From the cell containing the given text, extract its center point as [x, y] coordinate. 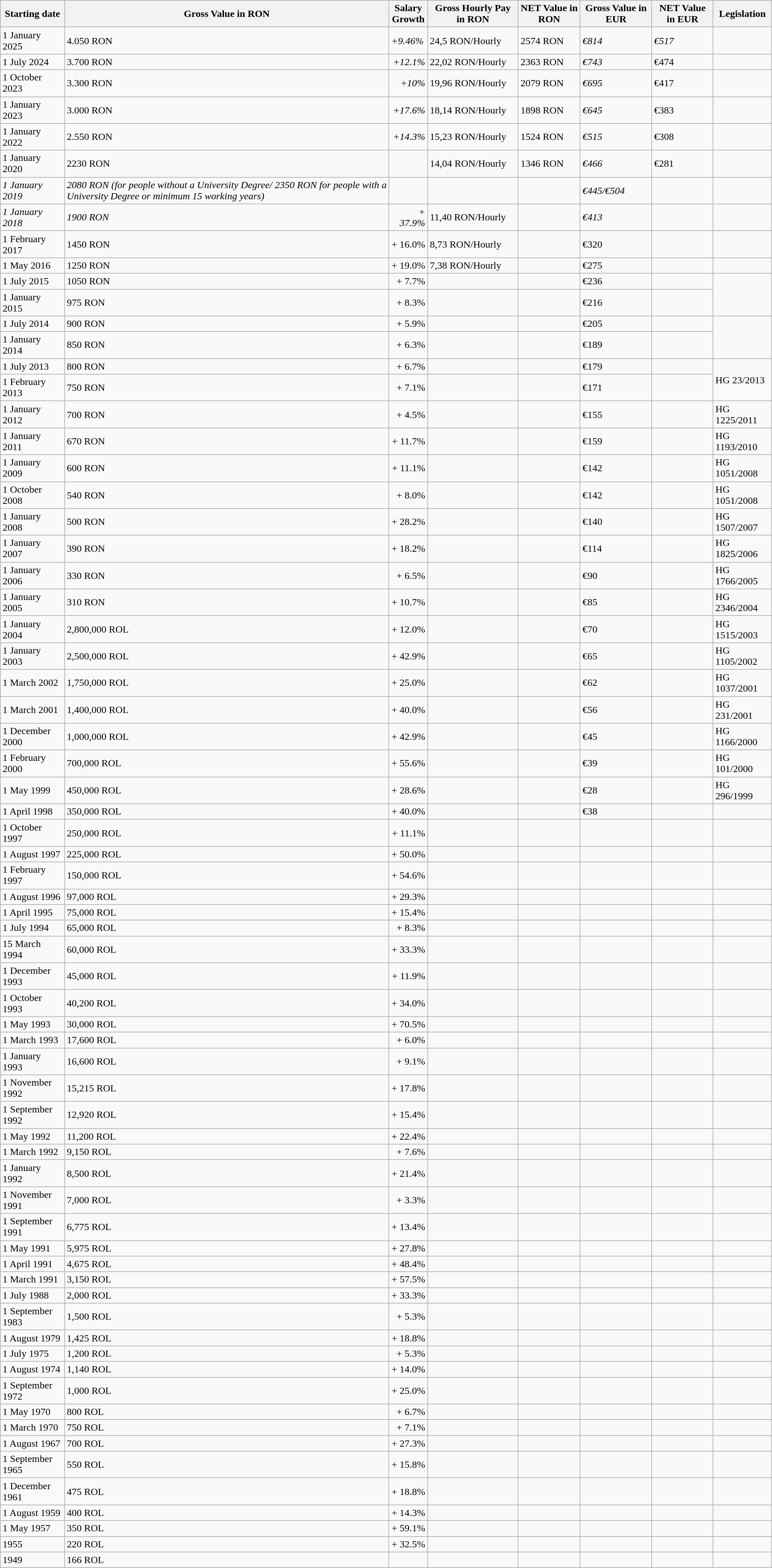
+ 14.0% [408, 1369]
700,000 ROL [227, 763]
1524 RON [549, 137]
€38 [616, 812]
1,200 ROL [227, 1353]
17,600 ROL [227, 1040]
6,775 ROL [227, 1227]
€320 [616, 244]
HG 296/1999 [742, 791]
+ 12.0% [408, 629]
330 RON [227, 575]
1 April 1991 [33, 1264]
2079 RON [549, 83]
+ 14.3% [408, 1513]
€56 [616, 710]
+ 28.6% [408, 791]
1 August 1979 [33, 1338]
HG 1105/2002 [742, 656]
+ 6.5% [408, 575]
900 RON [227, 324]
1 March 2001 [33, 710]
1 August 1959 [33, 1513]
1 September 1972 [33, 1391]
€205 [616, 324]
€114 [616, 549]
1,425 ROL [227, 1338]
16,600 ROL [227, 1061]
+ 11.9% [408, 976]
+ 6.3% [408, 345]
1 March 1970 [33, 1428]
1 January 1992 [33, 1174]
97,000 ROL [227, 897]
NET Value in EUR [683, 14]
15 March 1994 [33, 949]
1 August 1997 [33, 854]
670 RON [227, 442]
1346 RON [549, 163]
+ 9.1% [408, 1061]
9,150 ROL [227, 1152]
1 January 2009 [33, 468]
HG 1225/2011 [742, 414]
166 ROL [227, 1560]
14,04 RON/Hourly [473, 163]
2230 RON [227, 163]
€695 [616, 83]
+ 4.5% [408, 414]
+ 27.8% [408, 1248]
800 RON [227, 366]
1 January 2004 [33, 629]
1 February 2000 [33, 763]
+ 3.3% [408, 1200]
1050 RON [227, 281]
+12.1% [408, 62]
4.050 RON [227, 40]
30,000 ROL [227, 1024]
15,215 ROL [227, 1089]
700 RON [227, 414]
2.550 RON [227, 137]
65,000 ROL [227, 928]
+ 7.7% [408, 281]
1 October 1997 [33, 833]
1 December 1993 [33, 976]
2,500,000 ROL [227, 656]
1 October 1993 [33, 1003]
400 ROL [227, 1513]
1250 RON [227, 265]
+ 15.8% [408, 1465]
1 January 2014 [33, 345]
HG 1193/2010 [742, 442]
NET Value in RON [549, 14]
SalaryGrowth [408, 14]
€466 [616, 163]
8,73 RON/Hourly [473, 244]
1 May 1993 [33, 1024]
475 ROL [227, 1491]
€179 [616, 366]
4,675 ROL [227, 1264]
€236 [616, 281]
850 RON [227, 345]
11,200 ROL [227, 1136]
150,000 ROL [227, 876]
€171 [616, 388]
1,140 ROL [227, 1369]
€517 [683, 40]
800 ROL [227, 1412]
2363 RON [549, 62]
7,38 RON/Hourly [473, 265]
+ 7.6% [408, 1152]
1 October 2008 [33, 495]
+ 29.3% [408, 897]
1 January 1993 [33, 1061]
1 May 1999 [33, 791]
€474 [683, 62]
1 January 2018 [33, 217]
3.000 RON [227, 110]
1,750,000 ROL [227, 682]
450,000 ROL [227, 791]
225,000 ROL [227, 854]
1949 [33, 1560]
HG 23/2013 [742, 380]
1 January 2022 [33, 137]
1 January 2007 [33, 549]
750 ROL [227, 1428]
Gross Value in RON [227, 14]
60,000 ROL [227, 949]
€65 [616, 656]
1 July 2024 [33, 62]
12,920 ROL [227, 1115]
+ 70.5% [408, 1024]
Legislation [742, 14]
Gross Value in EUR [616, 14]
1 July 1975 [33, 1353]
1 May 1991 [33, 1248]
550 ROL [227, 1465]
+14.3% [408, 137]
975 RON [227, 302]
15,23 RON/Hourly [473, 137]
1898 RON [549, 110]
€39 [616, 763]
1 November 1991 [33, 1200]
Starting date [33, 14]
24,5 RON/Hourly [473, 40]
1 January 2011 [33, 442]
350 ROL [227, 1528]
1 September 1965 [33, 1465]
+ 55.6% [408, 763]
+ 50.0% [408, 854]
600 RON [227, 468]
220 ROL [227, 1544]
€515 [616, 137]
40,200 ROL [227, 1003]
1 April 1998 [33, 812]
1 February 2017 [33, 244]
19,96 RON/Hourly [473, 83]
Gross Hourly Pay in RON [473, 14]
€445/€504 [616, 191]
1 January 2020 [33, 163]
1,000 ROL [227, 1391]
5,975 ROL [227, 1248]
1 July 1988 [33, 1295]
HG 1766/2005 [742, 575]
+ 32.5% [408, 1544]
7,000 ROL [227, 1200]
1 May 1970 [33, 1412]
1 January 2012 [33, 414]
1,500 ROL [227, 1316]
1 July 2013 [33, 366]
HG 1507/2007 [742, 522]
310 RON [227, 602]
1 September 1992 [33, 1115]
1 November 1992 [33, 1089]
8,500 ROL [227, 1174]
+10% [408, 83]
€189 [616, 345]
+ 59.1% [408, 1528]
1 December 1961 [33, 1491]
1 February 2013 [33, 388]
+ 22.4% [408, 1136]
+9.46% [408, 40]
+ 57.5% [408, 1280]
€70 [616, 629]
+ 5.9% [408, 324]
1 March 1992 [33, 1152]
+ 48.4% [408, 1264]
HG 1166/2000 [742, 737]
500 RON [227, 522]
250,000 ROL [227, 833]
3.300 RON [227, 83]
+ 28.2% [408, 522]
1 January 2006 [33, 575]
+ 10.7% [408, 602]
350,000 ROL [227, 812]
HG 1825/2006 [742, 549]
+ 16.0% [408, 244]
2080 RON (for people without a University Degree/ 2350 RON for people with a University Degree or minimum 15 working years) [227, 191]
+ 54.6% [408, 876]
1 February 1997 [33, 876]
HG 231/2001 [742, 710]
€216 [616, 302]
€90 [616, 575]
2,000 ROL [227, 1295]
1450 RON [227, 244]
€28 [616, 791]
1955 [33, 1544]
2574 RON [549, 40]
1 March 1991 [33, 1280]
750 RON [227, 388]
540 RON [227, 495]
€159 [616, 442]
€85 [616, 602]
1 July 1994 [33, 928]
€281 [683, 163]
45,000 ROL [227, 976]
2,800,000 ROL [227, 629]
1 April 1995 [33, 912]
€155 [616, 414]
1 December 2000 [33, 737]
11,40 RON/Hourly [473, 217]
HG 1037/2001 [742, 682]
1900 RON [227, 217]
1 October 2023 [33, 83]
+ 8.0% [408, 495]
1 January 2019 [33, 191]
1 January 2025 [33, 40]
1 September 1983 [33, 1316]
HG 101/2000 [742, 763]
€417 [683, 83]
€140 [616, 522]
1 March 2002 [33, 682]
1,400,000 ROL [227, 710]
+ 21.4% [408, 1174]
390 RON [227, 549]
+ 27.3% [408, 1443]
700 ROL [227, 1443]
€308 [683, 137]
+ 37.9% [408, 217]
1 August 1996 [33, 897]
€814 [616, 40]
1 January 2015 [33, 302]
3.700 RON [227, 62]
1 January 2003 [33, 656]
+ 34.0% [408, 1003]
1 August 1967 [33, 1443]
HG 1515/2003 [742, 629]
1 January 2008 [33, 522]
1 May 2016 [33, 265]
1 May 1992 [33, 1136]
22,02 RON/Hourly [473, 62]
+ 13.4% [408, 1227]
€743 [616, 62]
+17.6% [408, 110]
€275 [616, 265]
+ 11.7% [408, 442]
1 January 2023 [33, 110]
+ 18.2% [408, 549]
€383 [683, 110]
€62 [616, 682]
3,150 ROL [227, 1280]
€645 [616, 110]
75,000 ROL [227, 912]
1 July 2015 [33, 281]
1 May 1957 [33, 1528]
+ 19.0% [408, 265]
+ 17.8% [408, 1089]
1 March 1993 [33, 1040]
1 August 1974 [33, 1369]
€413 [616, 217]
1 September 1991 [33, 1227]
1 July 2014 [33, 324]
1,000,000 ROL [227, 737]
+ 6.0% [408, 1040]
€45 [616, 737]
HG 2346/2004 [742, 602]
18,14 RON/Hourly [473, 110]
1 January 2005 [33, 602]
